Find where the given text appears and provide that cell's center as [X, Y] coordinate. 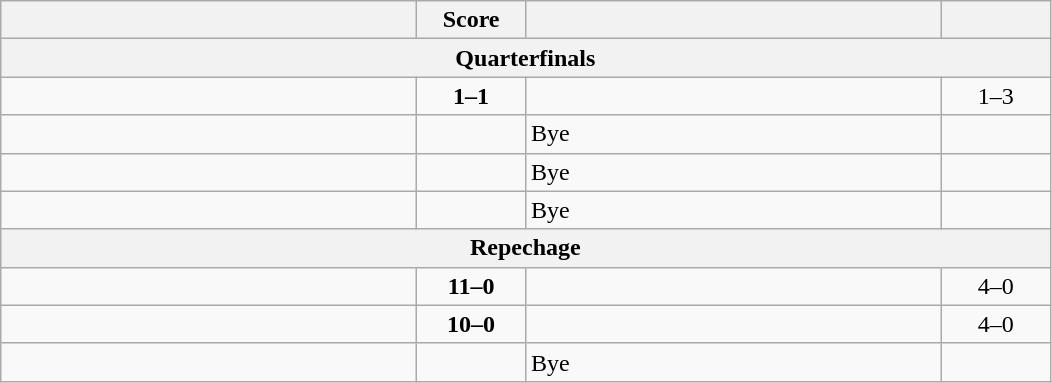
1–3 [996, 96]
1–1 [472, 96]
10–0 [472, 324]
11–0 [472, 286]
Score [472, 20]
Repechage [526, 248]
Quarterfinals [526, 58]
